Capture the cell that displays the provided text and extract its (x, y) central coordinate. 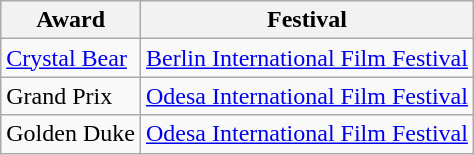
Grand Prix (71, 96)
Berlin International Film Festival (306, 58)
Award (71, 20)
Golden Duke (71, 134)
Crystal Bear (71, 58)
Festival (306, 20)
